For the text-containing cell, return its midpoint in (X, Y) coordinate format. 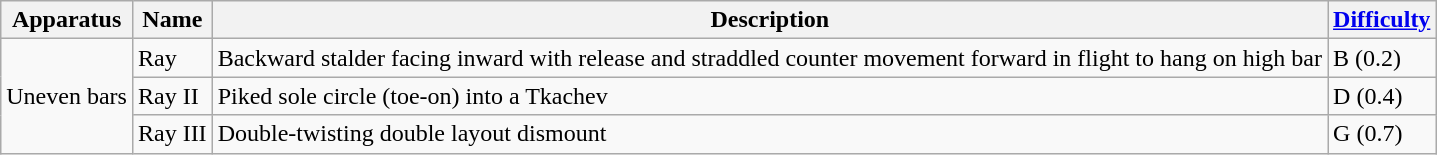
Ray (172, 58)
Ray III (172, 134)
B (0.2) (1382, 58)
Backward stalder facing inward with release and straddled counter movement forward in flight to hang on high bar (770, 58)
Description (770, 20)
D (0.4) (1382, 96)
Double-twisting double layout dismount (770, 134)
Piked sole circle (toe-on) into a Tkachev (770, 96)
Difficulty (1382, 20)
Uneven bars (67, 96)
G (0.7) (1382, 134)
Name (172, 20)
Apparatus (67, 20)
Ray II (172, 96)
